Return the (X, Y) coordinate for the center point of the cell that contains the specified text.  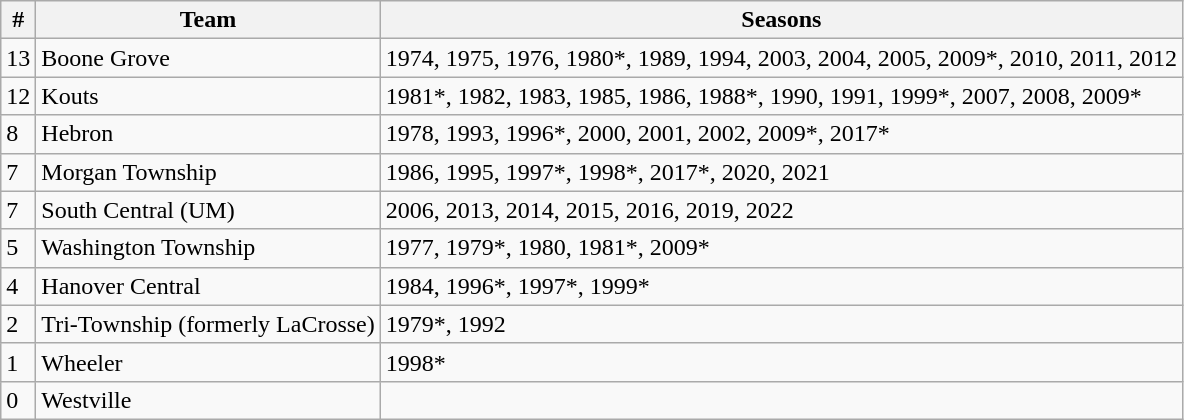
13 (18, 58)
1 (18, 362)
2 (18, 324)
12 (18, 96)
Wheeler (208, 362)
Kouts (208, 96)
1998* (781, 362)
Westville (208, 400)
1986, 1995, 1997*, 1998*, 2017*, 2020, 2021 (781, 172)
Morgan Township (208, 172)
1981*, 1982, 1983, 1985, 1986, 1988*, 1990, 1991, 1999*, 2007, 2008, 2009* (781, 96)
Team (208, 20)
Boone Grove (208, 58)
Seasons (781, 20)
1974, 1975, 1976, 1980*, 1989, 1994, 2003, 2004, 2005, 2009*, 2010, 2011, 2012 (781, 58)
8 (18, 134)
Hebron (208, 134)
Hanover Central (208, 286)
# (18, 20)
2006, 2013, 2014, 2015, 2016, 2019, 2022 (781, 210)
4 (18, 286)
1978, 1993, 1996*, 2000, 2001, 2002, 2009*, 2017* (781, 134)
Tri-Township (formerly LaCrosse) (208, 324)
1984, 1996*, 1997*, 1999* (781, 286)
1979*, 1992 (781, 324)
0 (18, 400)
Washington Township (208, 248)
5 (18, 248)
South Central (UM) (208, 210)
1977, 1979*, 1980, 1981*, 2009* (781, 248)
